Determine the [x, y] coordinate at the center of the cell enclosing the given text.  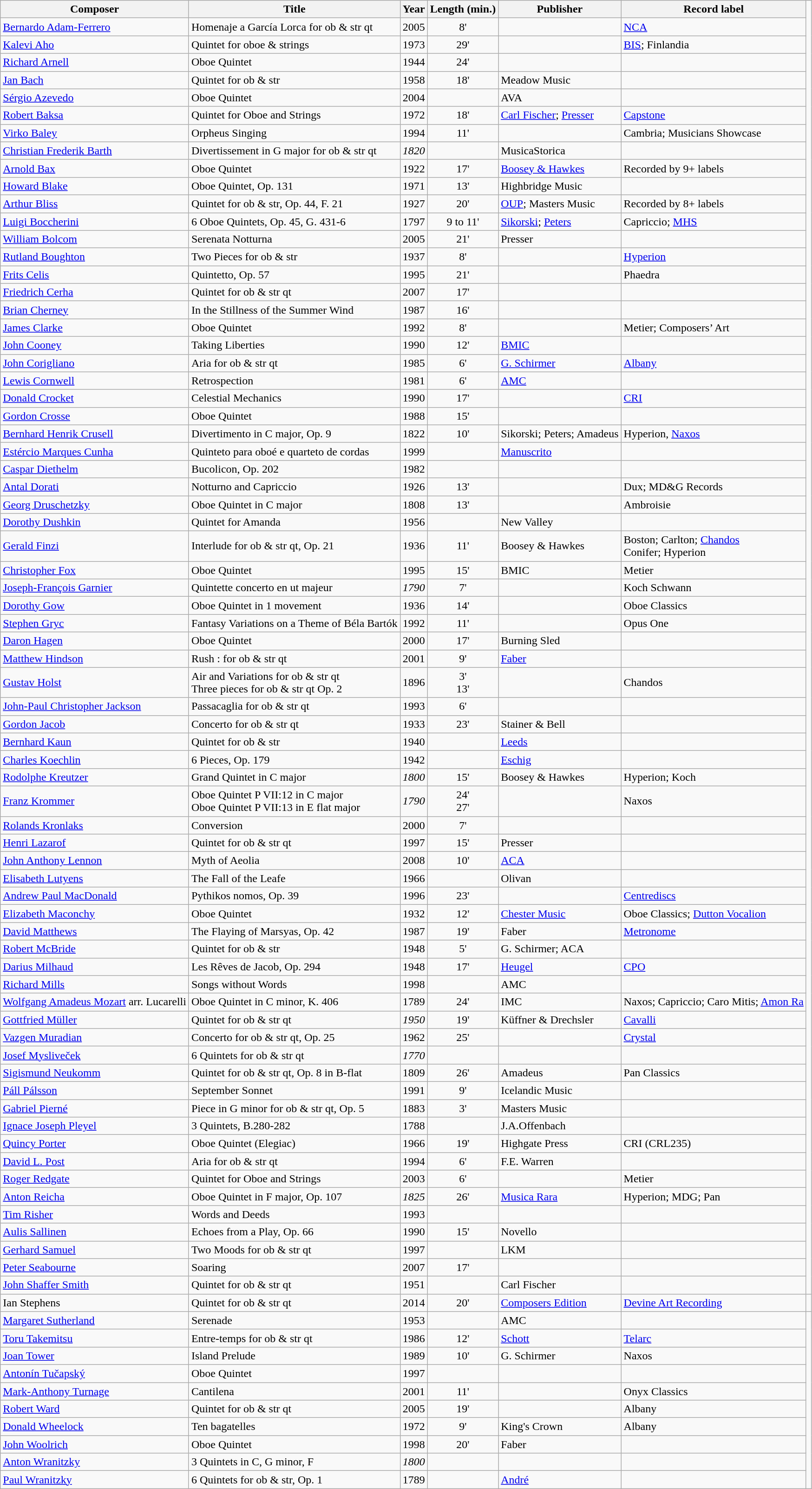
6 Pieces, Op. 179 [295, 759]
Title [295, 9]
1982 [413, 469]
Gabriel Pierné [95, 1108]
1986 [413, 1338]
John Shaffer Smith [95, 1285]
Anton Reicha [95, 1197]
Chandos [714, 682]
1962 [413, 1037]
1996 [413, 896]
Oboe Quintet P VII:12 in C majorOboe Quintet P VII:13 in E flat major [295, 801]
Estércio Marques Cunha [95, 451]
Josef Mysliveček [95, 1055]
1971 [413, 186]
6 Quintets for ob & str, Op. 1 [295, 1480]
Joan Tower [95, 1356]
Devine Art Recording [714, 1303]
Heugel [560, 967]
Oboe Quintet (Elegiac) [295, 1144]
1820 [413, 151]
Rutland Boughton [95, 257]
3'13' [463, 682]
1988 [413, 416]
Carl Fischer [560, 1285]
Serenade [295, 1320]
Rush : for ob & str qt [295, 659]
Phaedra [714, 275]
Oboe Quintet in C minor, K. 406 [295, 1002]
Peter Seabourne [95, 1267]
Ignace Joseph Pleyel [95, 1126]
16' [463, 310]
Friedrich Cerha [95, 292]
Tim Risher [95, 1214]
5' [463, 949]
Bernardo Adam-Ferrero [95, 27]
Brian Cherney [95, 310]
Serenata Notturna [295, 239]
Ian Stephens [95, 1303]
1797 [413, 222]
Charles Koechlin [95, 759]
Ambroisie [714, 504]
Capriccio; MHS [714, 222]
The Flaying of Marsyas, Op. 42 [295, 931]
Joseph-François Garnier [95, 588]
Robert Ward [95, 1409]
Quincy Porter [95, 1144]
Frits Celis [95, 275]
1932 [413, 914]
CPO [714, 967]
Orpheus Singing [295, 133]
1999 [413, 451]
Sikorski; Peters; Amadeus [560, 434]
1808 [413, 504]
Oboe Classics; Dutton Vocalion [714, 914]
Onyx Classics [714, 1391]
Richard Mills [95, 984]
1922 [413, 168]
Eschig [560, 759]
Publisher [560, 9]
Darius Milhaud [95, 967]
Gordon Jacob [95, 724]
Manuscrito [560, 451]
Piece in G minor for ob & str qt, Op. 5 [295, 1108]
25' [463, 1037]
CRI [714, 398]
Elizabeth Maconchy [95, 914]
Henri Lazarof [95, 843]
Highbridge Music [560, 186]
6 Oboe Quintets, Op. 45, G. 431-6 [295, 222]
Elisabeth Lutyens [95, 878]
Küffner & Drechsler [560, 1020]
Two Moods for ob & str qt [295, 1250]
John Cooney [95, 345]
James Clarke [95, 328]
Donald Crocket [95, 398]
Homenaje a García Lorca for ob & str qt [295, 27]
14' [463, 606]
Pan Classics [714, 1073]
1950 [413, 1020]
Quintet for ob & str, Op. 44, F. 21 [295, 204]
Virko Baley [95, 133]
Georg Druschetzky [95, 504]
Opus One [714, 623]
AVA [560, 98]
24'27' [463, 801]
Rodolphe Kreutzer [95, 777]
Notturno and Capriccio [295, 487]
1944 [413, 62]
CRI (CRL235) [714, 1144]
1809 [413, 1073]
1958 [413, 80]
1822 [413, 434]
OUP; Masters Music [560, 204]
Toru Takemitsu [95, 1338]
Aulis Sallinen [95, 1232]
Robert McBride [95, 949]
IMC [560, 1002]
Cambria; Musicians Showcase [714, 133]
NCA [714, 27]
Meadow Music [560, 80]
Grand Quintet in C major [295, 777]
1788 [413, 1126]
Hyperion; Koch [714, 777]
Gordon Crosse [95, 416]
The Fall of the Leafe [295, 878]
Centrediscs [714, 896]
Jan Bach [95, 80]
2008 [413, 861]
Island Prelude [295, 1356]
Pythikos nomos, Op. 39 [295, 896]
1953 [413, 1320]
1951 [413, 1285]
Bucolicon, Op. 202 [295, 469]
Words and Deeds [295, 1214]
Amadeus [560, 1073]
Les Rêves de Jacob, Op. 294 [295, 967]
Vazgen Muradian [95, 1037]
Matthew Hindson [95, 659]
Quintet for oboe & strings [295, 45]
Margaret Sutherland [95, 1320]
Quinteto para oboé e quarteto de cordas [295, 451]
G. Schirmer; ACA [560, 949]
Recorded by 9+ labels [714, 168]
1956 [413, 522]
MusicaStorica [560, 151]
1926 [413, 487]
King's Crown [560, 1427]
Quintette concerto en ut majeur [295, 588]
Ten bagatelles [295, 1427]
David Matthews [95, 931]
Dorothy Gow [95, 606]
Hyperion; MDG; Pan [714, 1197]
1927 [413, 204]
Metier; Composers’ Art [714, 328]
Gottfried Müller [95, 1020]
LKM [560, 1250]
Gerald Finzi [95, 547]
Oboe Classics [714, 606]
Musica Rara [560, 1197]
Lewis Cornwell [95, 381]
1896 [413, 682]
Bernhard Kaun [95, 742]
Richard Arnell [95, 62]
Páll Pálsson [95, 1090]
6 Quintets for ob & str qt [295, 1055]
Quintet for Amanda [295, 522]
Bernhard Henrik Crusell [95, 434]
Daron Hagen [95, 641]
Retrospection [295, 381]
1942 [413, 759]
Andrew Paul MacDonald [95, 896]
Christian Frederik Barth [95, 151]
9 to 11' [463, 222]
Chester Music [560, 914]
1940 [413, 742]
Hyperion, Naxos [714, 434]
Franz Krommer [95, 801]
John-Paul Christopher Jackson [95, 706]
Dorothy Dushkin [95, 522]
Fantasy Variations on a Theme of Béla Bartók [295, 623]
Paul Wranitzky [95, 1480]
1937 [413, 257]
Schott [560, 1338]
Concerto for ob & str qt, Op. 25 [295, 1037]
Donald Wheelock [95, 1427]
September Sonnet [295, 1090]
William Bolcom [95, 239]
F.E. Warren [560, 1161]
1825 [413, 1197]
Antal Dorati [95, 487]
Robert Baksa [95, 115]
New Valley [560, 522]
Cantilena [295, 1391]
1973 [413, 45]
John Anthony Lennon [95, 861]
Air and Variations for ob & str qtThree pieces for ob & str qt Op. 2 [295, 682]
Leeds [560, 742]
Quintet for ob & str qt, Op. 8 in B-flat [295, 1073]
J.A.Offenbach [560, 1126]
Soaring [295, 1267]
Naxos; Capriccio; Caro Mitis; Amon Ra [714, 1002]
Carl Fischer; Presser [560, 115]
Quintetto, Op. 57 [295, 275]
Sérgio Azevedo [95, 98]
Oboe Quintet in C major [295, 504]
Howard Blake [95, 186]
Kalevi Aho [95, 45]
2003 [413, 1179]
Composer [95, 9]
Arthur Bliss [95, 204]
Anton Wranitzky [95, 1462]
Hyperion [714, 257]
Mark-Anthony Turnage [95, 1391]
Echoes from a Play, Op. 66 [295, 1232]
1933 [413, 724]
Sikorski; Peters [560, 222]
André [560, 1480]
Recorded by 8+ labels [714, 204]
Oboe Quintet in 1 movement [295, 606]
Olivan [560, 878]
Highgate Press [560, 1144]
Koch Schwann [714, 588]
Caspar Diethelm [95, 469]
Celestial Mechanics [295, 398]
Passacaglia for ob & str qt [295, 706]
Telarc [714, 1338]
Boston; Carlton; ChandosConifer; Hyperion [714, 547]
Metronome [714, 931]
ACA [560, 861]
David L. Post [95, 1161]
Cavalli [714, 1020]
Arnold Bax [95, 168]
Gerhard Samuel [95, 1250]
Divertissement in G major for ob & str qt [295, 151]
1985 [413, 363]
John Woolrich [95, 1444]
Conversion [295, 825]
3 Quintets, B.280-282 [295, 1126]
1989 [413, 1356]
Crystal [714, 1037]
Interlude for ob & str qt, Op. 21 [295, 547]
2014 [413, 1303]
3 Quintets in C, G minor, F [295, 1462]
3' [463, 1108]
Composers Edition [560, 1303]
Masters Music [560, 1108]
Oboe Quintet in F major, Op. 107 [295, 1197]
2004 [413, 98]
1770 [413, 1055]
Length (min.) [463, 9]
1991 [413, 1090]
Capstone [714, 115]
Record label [714, 9]
Taking Liberties [295, 345]
1981 [413, 381]
Myth of Aeolia [295, 861]
Gustav Holst [95, 682]
Concerto for ob & str qt [295, 724]
Antonín Tučapský [95, 1373]
29' [463, 45]
Wolfgang Amadeus Mozart arr. Lucarelli [95, 1002]
Stainer & Bell [560, 724]
Entre-temps for ob & str qt [295, 1338]
Novello [560, 1232]
Year [413, 9]
Christopher Fox [95, 570]
Luigi Boccherini [95, 222]
Sigismund Neukomm [95, 1073]
1883 [413, 1108]
Two Pieces for ob & str [295, 257]
Oboe Quintet, Op. 131 [295, 186]
Roger Redgate [95, 1179]
Rolands Kronlaks [95, 825]
John Corigliano [95, 363]
In the Stillness of the Summer Wind [295, 310]
Stephen Gryc [95, 623]
Burning Sled [560, 641]
Divertimento in C major, Op. 9 [295, 434]
Dux; MD&G Records [714, 487]
BIS; Finlandia [714, 45]
Icelandic Music [560, 1090]
Songs without Words [295, 984]
